Scan for the cell matching the given text and deliver its [X, Y] coordinate at center. 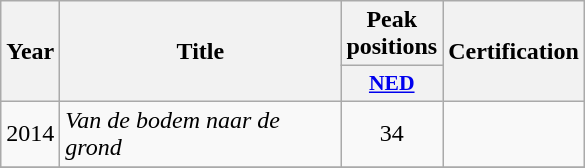
2014 [30, 134]
Title [200, 52]
34 [392, 134]
Van de bodem naar de grond [200, 134]
Year [30, 52]
NED [392, 84]
Certification [514, 52]
Peak positions [392, 34]
